Find where the given text appears and provide that cell's center as [X, Y] coordinate. 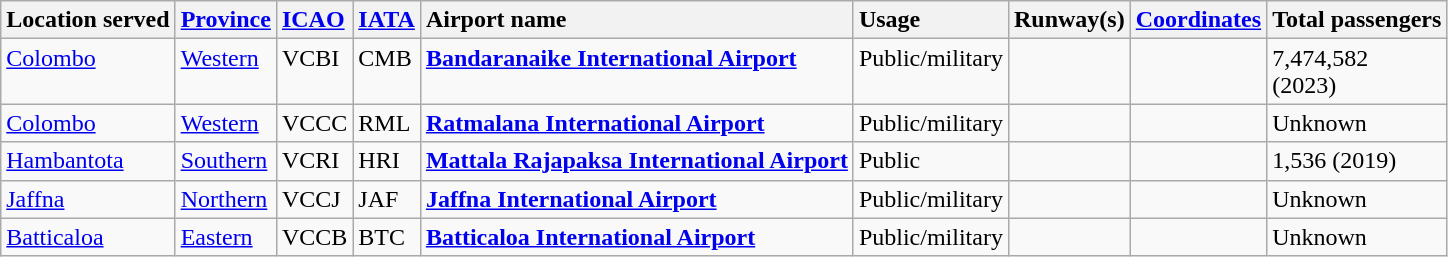
HRI [387, 161]
Public [930, 161]
VCRI [314, 161]
Jaffna [88, 199]
Airport name [636, 20]
CMB [387, 72]
ICAO [314, 20]
RML [387, 123]
Location served [88, 20]
VCCC [314, 123]
BTC [387, 237]
Total passengers [1357, 20]
Usage [930, 20]
Mattala Rajapaksa International Airport [636, 161]
Runway(s) [1069, 20]
Eastern [226, 237]
Bandaranaike International Airport [636, 72]
VCCJ [314, 199]
Southern [226, 161]
1,536 (2019) [1357, 161]
Northern [226, 199]
Batticaloa [88, 237]
VCCB [314, 237]
Jaffna International Airport [636, 199]
Coordinates [1198, 20]
IATA [387, 20]
VCBI [314, 72]
Ratmalana International Airport [636, 123]
Hambantota [88, 161]
Batticaloa International Airport [636, 237]
JAF [387, 199]
7,474,582(2023) [1357, 72]
Province [226, 20]
